Return the (X, Y) coordinate for the center point of the cell that contains the specified text.  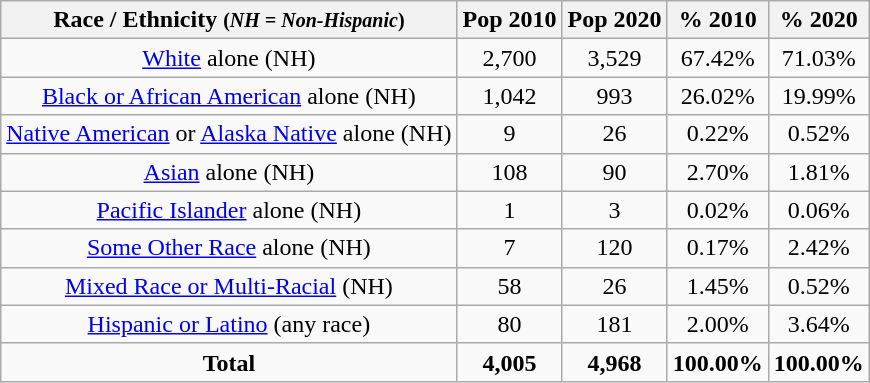
0.22% (718, 134)
0.06% (818, 210)
3.64% (818, 324)
White alone (NH) (229, 58)
1,042 (510, 96)
2.42% (818, 248)
67.42% (718, 58)
Total (229, 362)
1.45% (718, 286)
Mixed Race or Multi-Racial (NH) (229, 286)
Asian alone (NH) (229, 172)
2.00% (718, 324)
58 (510, 286)
108 (510, 172)
% 2020 (818, 20)
1 (510, 210)
Pop 2010 (510, 20)
Pacific Islander alone (NH) (229, 210)
0.17% (718, 248)
4,005 (510, 362)
Race / Ethnicity (NH = Non-Hispanic) (229, 20)
0.02% (718, 210)
26.02% (718, 96)
19.99% (818, 96)
9 (510, 134)
120 (614, 248)
Native American or Alaska Native alone (NH) (229, 134)
7 (510, 248)
Hispanic or Latino (any race) (229, 324)
71.03% (818, 58)
3,529 (614, 58)
1.81% (818, 172)
993 (614, 96)
2.70% (718, 172)
Some Other Race alone (NH) (229, 248)
3 (614, 210)
80 (510, 324)
4,968 (614, 362)
Pop 2020 (614, 20)
% 2010 (718, 20)
2,700 (510, 58)
90 (614, 172)
Black or African American alone (NH) (229, 96)
181 (614, 324)
